Provide the (x, y) coordinate of the cell's center where the given text is located.  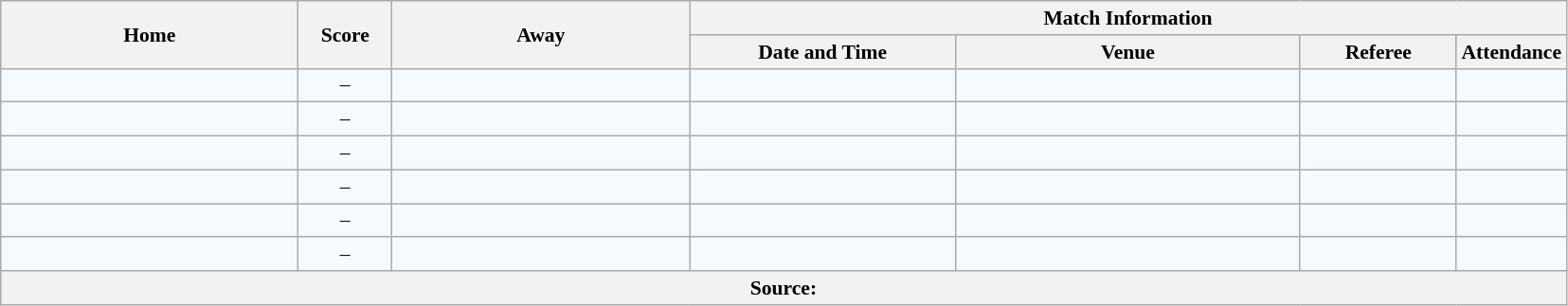
Source: (784, 288)
Home (150, 34)
Venue (1128, 52)
Away (541, 34)
Attendance (1511, 52)
Referee (1378, 52)
Date and Time (822, 52)
Match Information (1127, 18)
Score (345, 34)
